Locate the cell with the specified text and output its (X, Y) center coordinate. 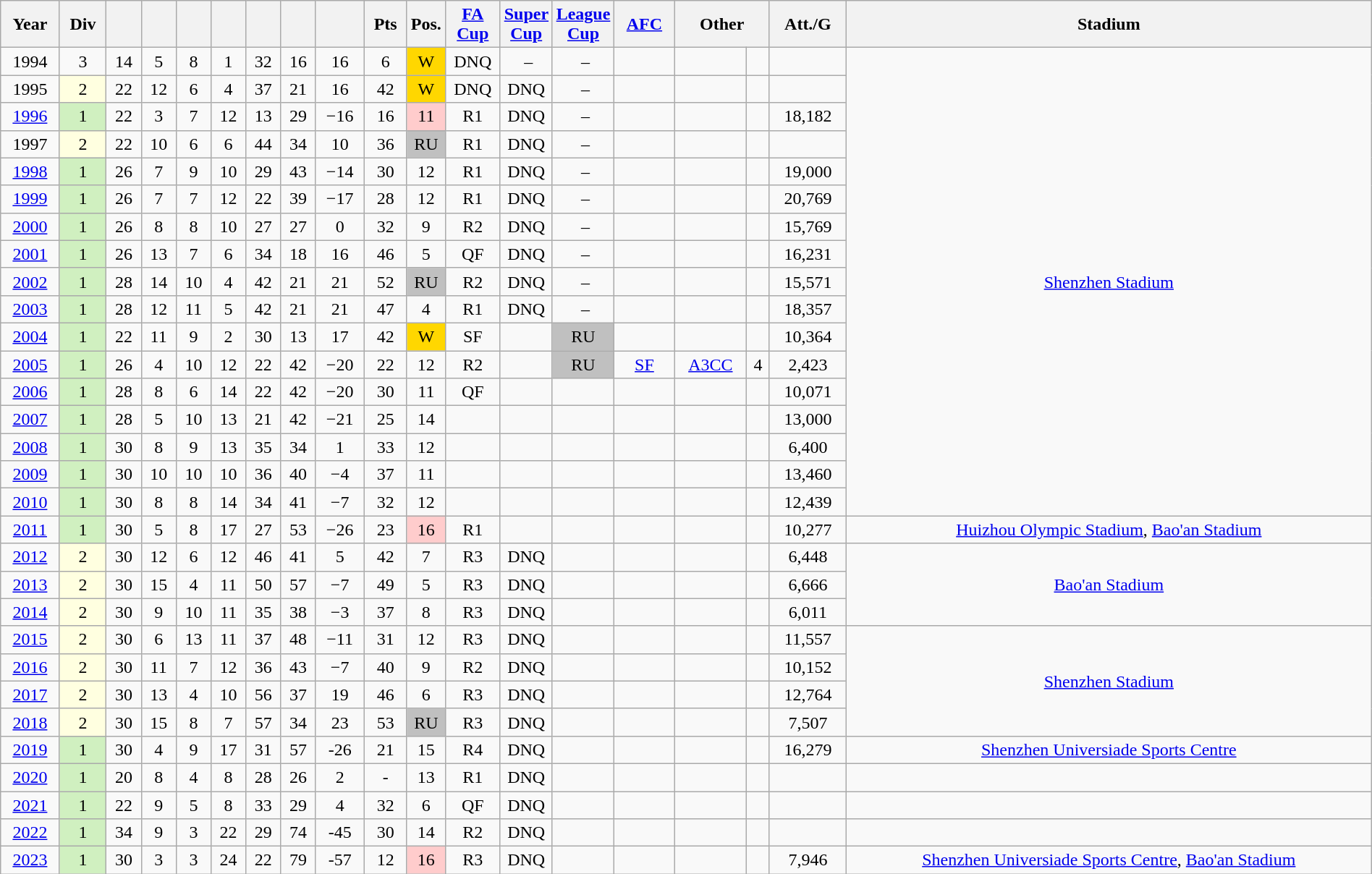
18,182 (808, 116)
AFC (644, 25)
11,557 (808, 640)
2012 (30, 557)
−16 (340, 116)
13,000 (808, 420)
16,231 (808, 254)
Pts (385, 25)
2013 (30, 585)
1997 (30, 144)
2000 (30, 226)
6,011 (808, 612)
38 (298, 612)
1994 (30, 61)
A3CC (711, 364)
52 (385, 281)
0 (340, 226)
Huizhou Olympic Stadium, Bao'an Stadium (1109, 530)
2007 (30, 420)
2016 (30, 667)
2023 (30, 860)
1995 (30, 89)
-26 (340, 750)
2005 (30, 364)
13,460 (808, 475)
79 (298, 860)
−14 (340, 171)
2004 (30, 336)
24 (228, 860)
2019 (30, 750)
Bao'an Stadium (1109, 585)
-57 (340, 860)
6,666 (808, 585)
19,000 (808, 171)
20,769 (808, 199)
1996 (30, 116)
-45 (340, 833)
15,769 (808, 226)
Stadium (1109, 25)
2006 (30, 392)
20 (124, 777)
Year (30, 25)
Other (722, 25)
44 (263, 144)
6,400 (808, 447)
18,357 (808, 309)
10,152 (808, 667)
12,439 (808, 502)
39 (298, 199)
2018 (30, 722)
2014 (30, 612)
49 (385, 585)
2009 (30, 475)
Super Cup (526, 25)
25 (385, 420)
2017 (30, 695)
19 (340, 695)
League Cup (583, 25)
2015 (30, 640)
−11 (340, 640)
R4 (473, 750)
−4 (340, 475)
- (385, 777)
10,277 (808, 530)
74 (298, 833)
2021 (30, 805)
2003 (30, 309)
56 (263, 695)
18 (298, 254)
2002 (30, 281)
10,364 (808, 336)
48 (298, 640)
47 (385, 309)
−21 (340, 420)
15,571 (808, 281)
50 (263, 585)
6,448 (808, 557)
−3 (340, 612)
Shenzhen Universiade Sports Centre (1109, 750)
10,071 (808, 392)
−26 (340, 530)
Shenzhen Universiade Sports Centre, Bao'an Stadium (1109, 860)
2020 (30, 777)
1998 (30, 171)
2011 (30, 530)
Div (82, 25)
2008 (30, 447)
7,946 (808, 860)
2,423 (808, 364)
FA Cup (473, 25)
1999 (30, 199)
7,507 (808, 722)
2001 (30, 254)
−17 (340, 199)
2022 (30, 833)
Att./G (808, 25)
2010 (30, 502)
12,764 (808, 695)
Pos. (425, 25)
16,279 (808, 750)
